From the cell containing the given text, extract its center point as [x, y] coordinate. 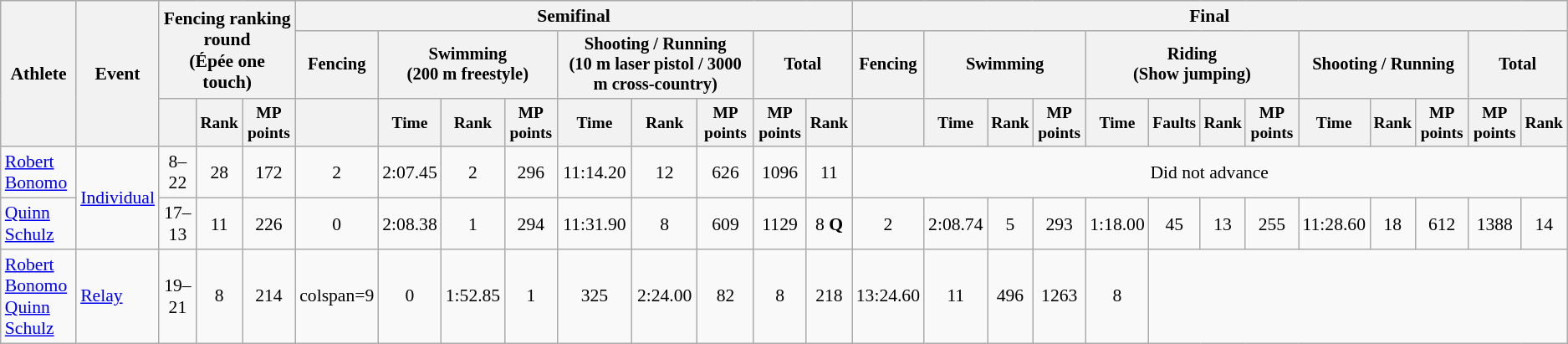
609 [726, 224]
Event [117, 74]
1:52.85 [473, 296]
14 [1544, 224]
255 [1271, 224]
Riding(Show jumping) [1192, 65]
2:08.38 [410, 224]
Robert BonomoQuinn Schulz [38, 296]
Swimming(200 m freestyle) [467, 65]
496 [1010, 296]
2:08.74 [955, 224]
626 [726, 172]
Did not advance [1209, 172]
2:07.45 [410, 172]
214 [269, 296]
45 [1174, 224]
11:14.20 [594, 172]
Shooting / Running(10 m laser pistol / 3000 m cross-country) [656, 65]
19–21 [177, 296]
17–13 [177, 224]
Quinn Schulz [38, 224]
5 [1010, 224]
294 [530, 224]
Swimming [1005, 65]
Individual [117, 198]
12 [664, 172]
11:28.60 [1335, 224]
Fencing ranking round(Épée one touch) [227, 50]
2:24.00 [664, 296]
18 [1393, 224]
1263 [1059, 296]
1:18.00 [1117, 224]
Semifinal [574, 16]
293 [1059, 224]
8–22 [177, 172]
28 [219, 172]
11:31.90 [594, 224]
13 [1223, 224]
Faults [1174, 122]
296 [530, 172]
1388 [1495, 224]
Relay [117, 296]
325 [594, 296]
Shooting / Running [1383, 65]
Athlete [38, 74]
Robert Bonomo [38, 172]
8 Q [830, 224]
82 [726, 296]
13:24.60 [888, 296]
colspan=9 [336, 296]
612 [1442, 224]
218 [830, 296]
Final [1209, 16]
1096 [779, 172]
172 [269, 172]
226 [269, 224]
1129 [779, 224]
